Provide the (x, y) coordinate of the cell's center where the given text is located.  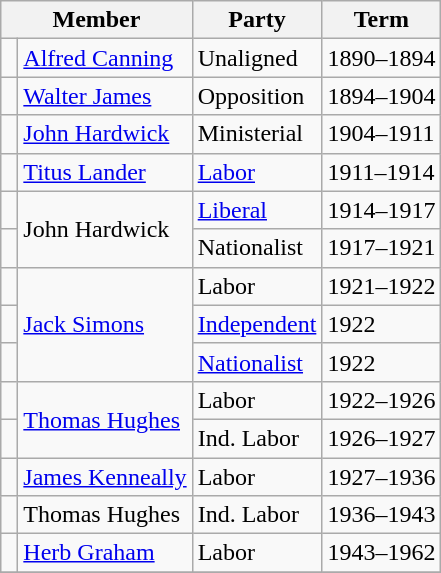
1926–1927 (382, 438)
1890–1894 (382, 58)
Party (257, 20)
Ministerial (257, 134)
1943–1962 (382, 553)
1936–1943 (382, 515)
Member (96, 20)
1917–1921 (382, 248)
1894–1904 (382, 96)
Opposition (257, 96)
Alfred Canning (105, 58)
Herb Graham (105, 553)
Walter James (105, 96)
1914–1917 (382, 210)
1927–1936 (382, 477)
Independent (257, 324)
Liberal (257, 210)
Jack Simons (105, 324)
1904–1911 (382, 134)
James Kenneally (105, 477)
Unaligned (257, 58)
1921–1922 (382, 286)
1922–1926 (382, 400)
Term (382, 20)
Titus Lander (105, 172)
1911–1914 (382, 172)
